Return [X, Y] of the center of cell containing provided text 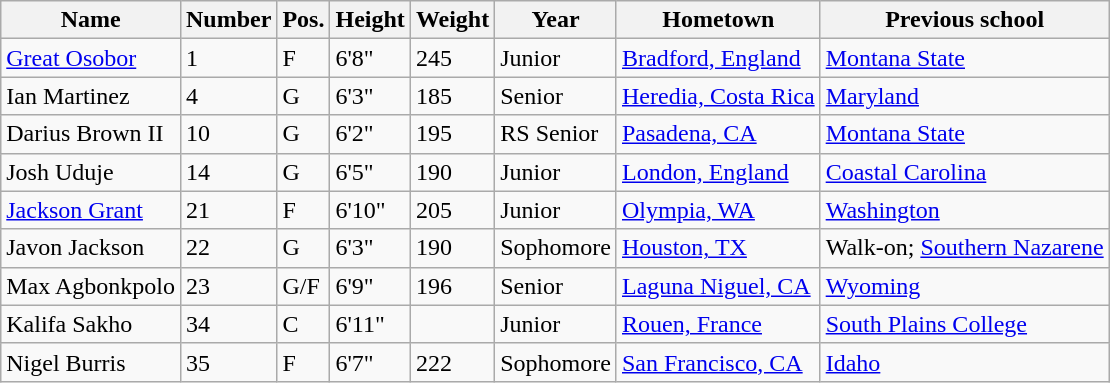
6'9" [370, 286]
South Plains College [964, 324]
Javon Jackson [91, 248]
195 [452, 134]
22 [228, 248]
Pasadena, CA [718, 134]
RS Senior [556, 134]
14 [228, 172]
Ian Martinez [91, 96]
Washington [964, 210]
Rouen, France [718, 324]
205 [452, 210]
Pos. [304, 20]
Bradford, England [718, 58]
Max Agbonkpolo [91, 286]
Hometown [718, 20]
Name [91, 20]
Idaho [964, 362]
C [304, 324]
6'7" [370, 362]
Coastal Carolina [964, 172]
185 [452, 96]
Weight [452, 20]
Jackson Grant [91, 210]
G/F [304, 286]
34 [228, 324]
4 [228, 96]
6'8" [370, 58]
1 [228, 58]
Previous school [964, 20]
Wyoming [964, 286]
23 [228, 286]
Walk-on; Southern Nazarene [964, 248]
San Francisco, CA [718, 362]
Laguna Niguel, CA [718, 286]
Year [556, 20]
35 [228, 362]
Nigel Burris [91, 362]
Darius Brown II [91, 134]
196 [452, 286]
Heredia, Costa Rica [718, 96]
London, England [718, 172]
6'5" [370, 172]
Number [228, 20]
Maryland [964, 96]
10 [228, 134]
222 [452, 362]
Great Osobor [91, 58]
Olympia, WA [718, 210]
245 [452, 58]
Height [370, 20]
6'2" [370, 134]
6'11" [370, 324]
21 [228, 210]
6'10" [370, 210]
Kalifa Sakho [91, 324]
Josh Uduje [91, 172]
Houston, TX [718, 248]
